Extract the [x, y] coordinate from the center of the cell holding the provided text.  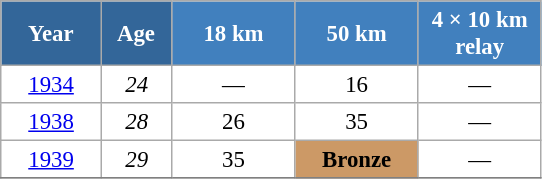
28 [136, 122]
Age [136, 34]
50 km [356, 34]
26 [234, 122]
18 km [234, 34]
Bronze [356, 160]
24 [136, 85]
29 [136, 160]
1938 [52, 122]
16 [356, 85]
Year [52, 34]
4 × 10 km relay [480, 34]
1939 [52, 160]
1934 [52, 85]
